Search for the cell housing the specified text and yield its (X, Y) center coordinate. 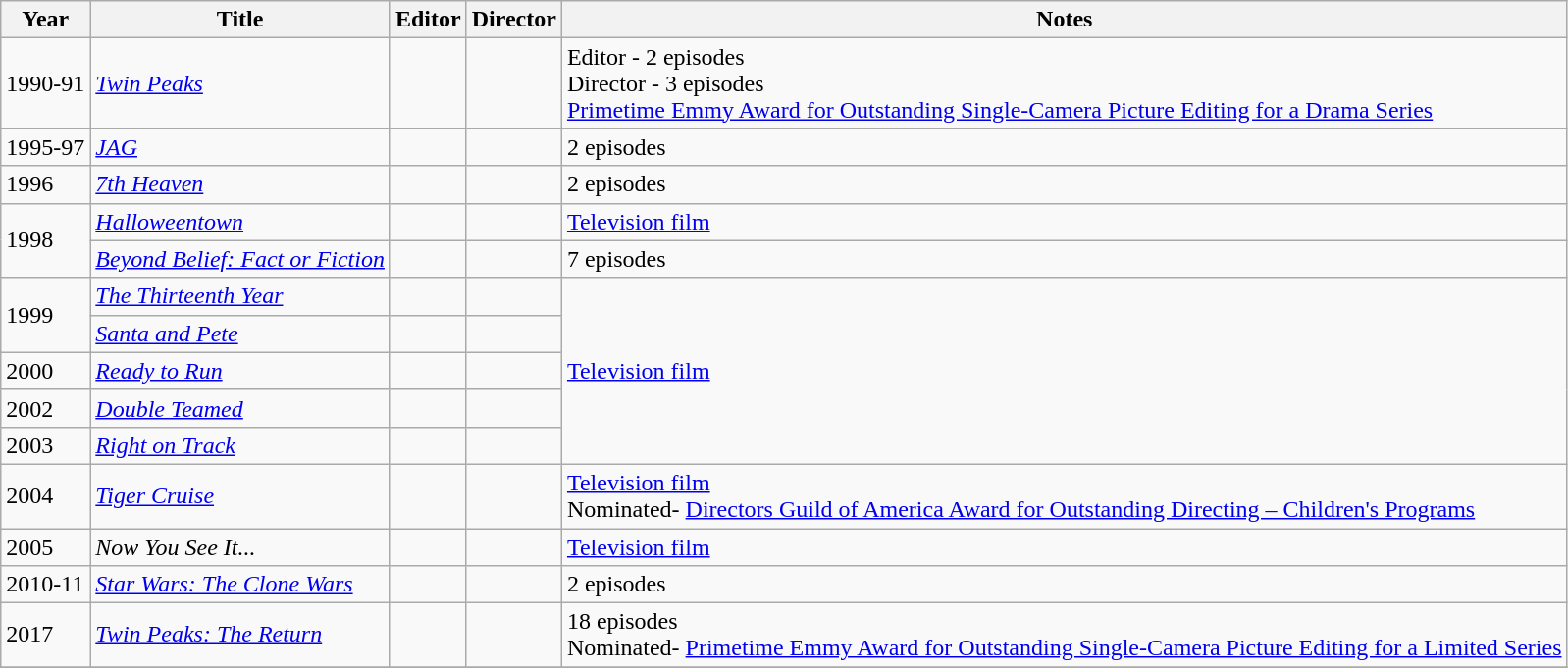
Now You See It... (240, 546)
1990-91 (45, 83)
1995-97 (45, 147)
2004 (45, 496)
Editor - 2 episodesDirector - 3 episodesPrimetime Emmy Award for Outstanding Single-Camera Picture Editing for a Drama Series (1064, 83)
Right on Track (240, 445)
7 episodes (1064, 259)
Twin Peaks (240, 83)
The Thirteenth Year (240, 296)
2000 (45, 371)
Television filmNominated- Directors Guild of America Award for Outstanding Directing – Children's Programs (1064, 496)
Title (240, 20)
Twin Peaks: The Return (240, 636)
Notes (1064, 20)
18 episodesNominated- Primetime Emmy Award for Outstanding Single-Camera Picture Editing for a Limited Series (1064, 636)
2005 (45, 546)
2003 (45, 445)
Tiger Cruise (240, 496)
JAG (240, 147)
Double Teamed (240, 408)
7th Heaven (240, 184)
Editor (428, 20)
Director (514, 20)
Santa and Pete (240, 334)
1996 (45, 184)
Star Wars: The Clone Wars (240, 585)
Ready to Run (240, 371)
2002 (45, 408)
Year (45, 20)
1998 (45, 240)
Halloweentown (240, 222)
2017 (45, 636)
Beyond Belief: Fact or Fiction (240, 259)
2010-11 (45, 585)
1999 (45, 315)
